Search for the cell housing the specified text and yield its [x, y] center coordinate. 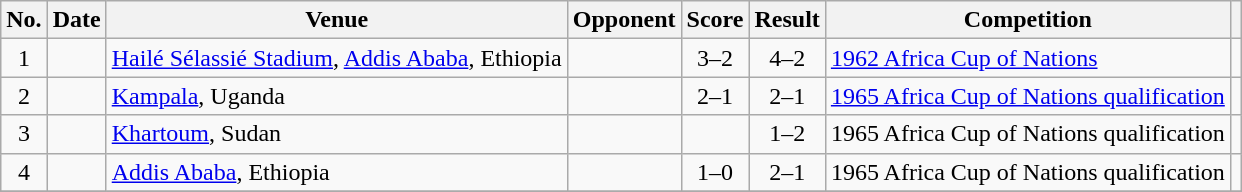
4–2 [787, 58]
3 [24, 134]
Opponent [624, 20]
1962 Africa Cup of Nations [1028, 58]
Hailé Sélassié Stadium, Addis Ababa, Ethiopia [336, 58]
2 [24, 96]
4 [24, 172]
Score [715, 20]
Competition [1028, 20]
3–2 [715, 58]
1–2 [787, 134]
1–0 [715, 172]
Kampala, Uganda [336, 96]
No. [24, 20]
Date [76, 20]
Khartoum, Sudan [336, 134]
Venue [336, 20]
1 [24, 58]
Result [787, 20]
Addis Ababa, Ethiopia [336, 172]
